Capture the cell that displays the provided text and extract its (x, y) central coordinate. 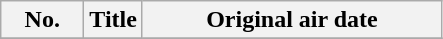
No. (42, 20)
Title (114, 20)
Original air date (292, 20)
